Extract the [x, y] coordinate from the center of the cell holding the provided text.  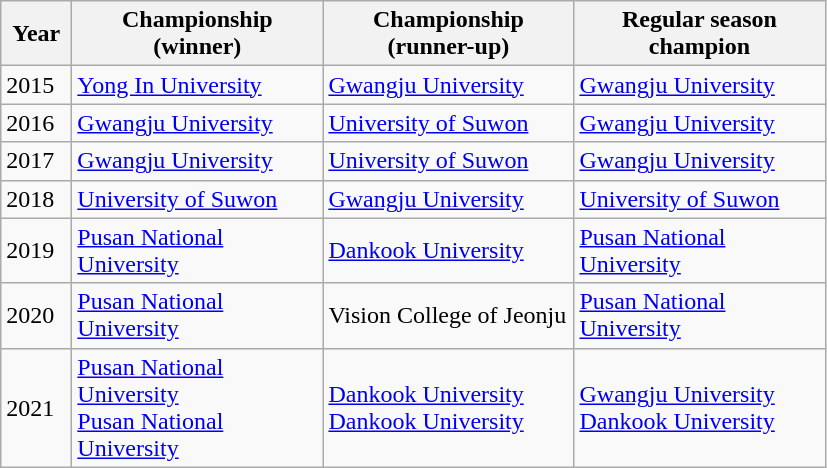
2017 [36, 161]
Yong In University [198, 85]
2015 [36, 85]
Dankook University [448, 250]
2021 [36, 408]
Championship(runner-up) [448, 34]
2019 [36, 250]
Pusan National UniversityPusan National University [198, 408]
Dankook UniversityDankook University [448, 408]
Regular season champion [700, 34]
Gwangju UniversityDankook University [700, 408]
2016 [36, 123]
Championship(winner) [198, 34]
Year [36, 34]
Vision College of Jeonju [448, 316]
2020 [36, 316]
2018 [36, 199]
